Find where the given text appears and provide that cell's center as (x, y) coordinate. 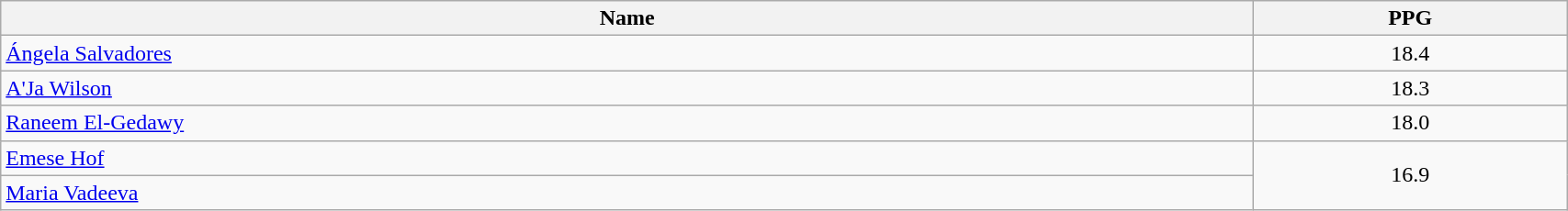
18.4 (1411, 53)
Ángela Salvadores (627, 53)
Emese Hof (627, 158)
Raneem El-Gedawy (627, 123)
A'Ja Wilson (627, 88)
Maria Vadeeva (627, 193)
18.0 (1411, 123)
PPG (1411, 18)
Name (627, 18)
16.9 (1411, 175)
18.3 (1411, 88)
